Provide the (X, Y) coordinate of the cell's center where the given text is located.  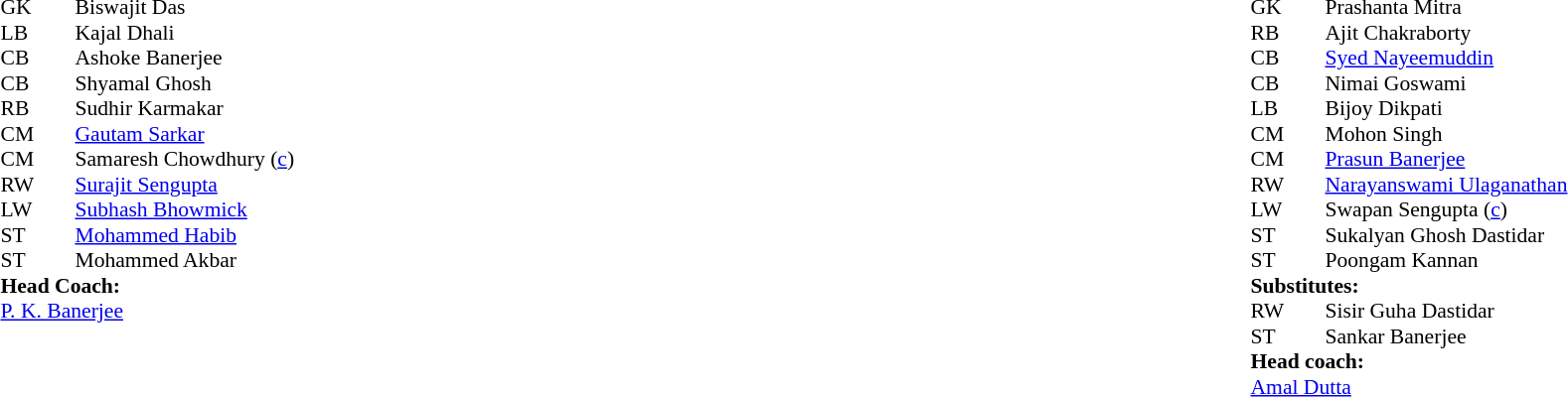
Mohon Singh (1447, 134)
Bijoy Dikpati (1447, 108)
Ashoke Banerjee (185, 59)
Head coach: (1409, 362)
Prasun Banerjee (1447, 160)
Gautam Sarkar (185, 134)
Substitutes: (1409, 286)
Mohammed Akbar (185, 261)
Subhash Bhowmick (185, 209)
Sankar Banerjee (1447, 336)
Narayanswami Ulaganathan (1447, 185)
P. K. Banerjee (147, 311)
Surajit Sengupta (185, 185)
Swapan Sengupta (c) (1447, 209)
Samaresh Chowdhury (c) (185, 160)
Mohammed Habib (185, 235)
Nimai Goswami (1447, 83)
Shyamal Ghosh (185, 83)
Sudhir Karmakar (185, 108)
Head Coach: (147, 286)
Sisir Guha Dastidar (1447, 311)
Poongam Kannan (1447, 261)
Syed Nayeemuddin (1447, 59)
Kajal Dhali (185, 33)
Ajit Chakraborty (1447, 33)
Sukalyan Ghosh Dastidar (1447, 235)
